Search for the cell housing the specified text and yield its [X, Y] center coordinate. 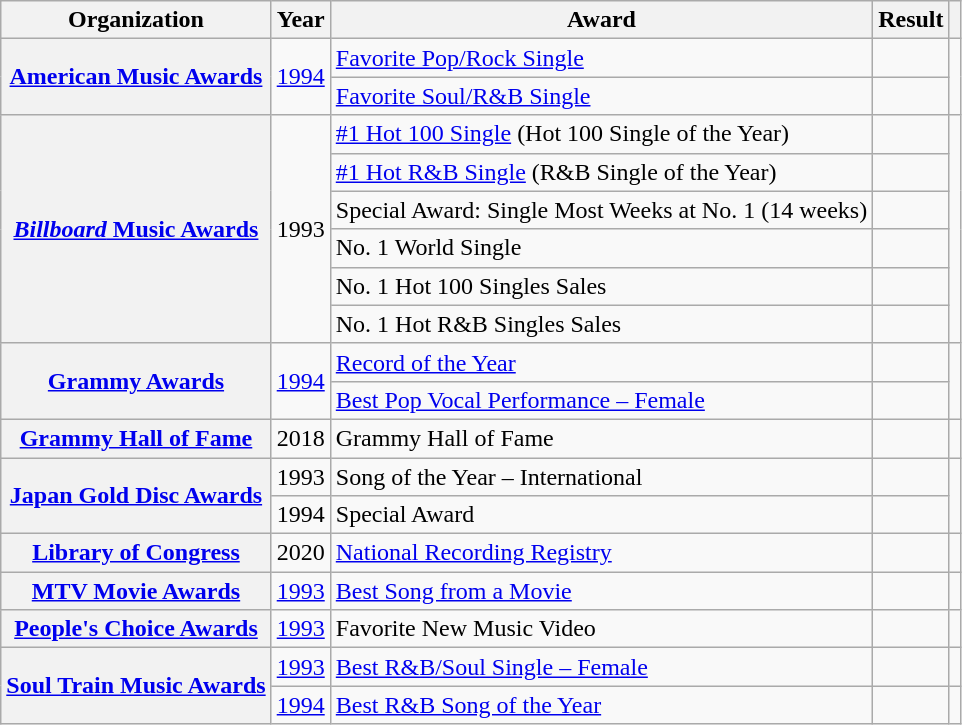
Favorite New Music Video [601, 629]
Organization [136, 20]
People's Choice Awards [136, 629]
No. 1 Hot R&B Singles Sales [601, 324]
Favorite Pop/Rock Single [601, 58]
Record of the Year [601, 362]
Best R&B/Soul Single – Female [601, 667]
Result [911, 20]
#1 Hot 100 Single (Hot 100 Single of the Year) [601, 134]
Japan Gold Disc Awards [136, 496]
2018 [300, 438]
No. 1 World Single [601, 248]
American Music Awards [136, 77]
Special Award: Single Most Weeks at No. 1 (14 weeks) [601, 210]
MTV Movie Awards [136, 591]
Special Award [601, 515]
Best Song from a Movie [601, 591]
Soul Train Music Awards [136, 686]
Library of Congress [136, 553]
No. 1 Hot 100 Singles Sales [601, 286]
Best Pop Vocal Performance – Female [601, 400]
Grammy Awards [136, 381]
Billboard Music Awards [136, 229]
Best R&B Song of the Year [601, 705]
Award [601, 20]
Song of the Year – International [601, 477]
Favorite Soul/R&B Single [601, 96]
#1 Hot R&B Single (R&B Single of the Year) [601, 172]
2020 [300, 553]
Year [300, 20]
National Recording Registry [601, 553]
